Locate the cell with the specified text and output its (X, Y) center coordinate. 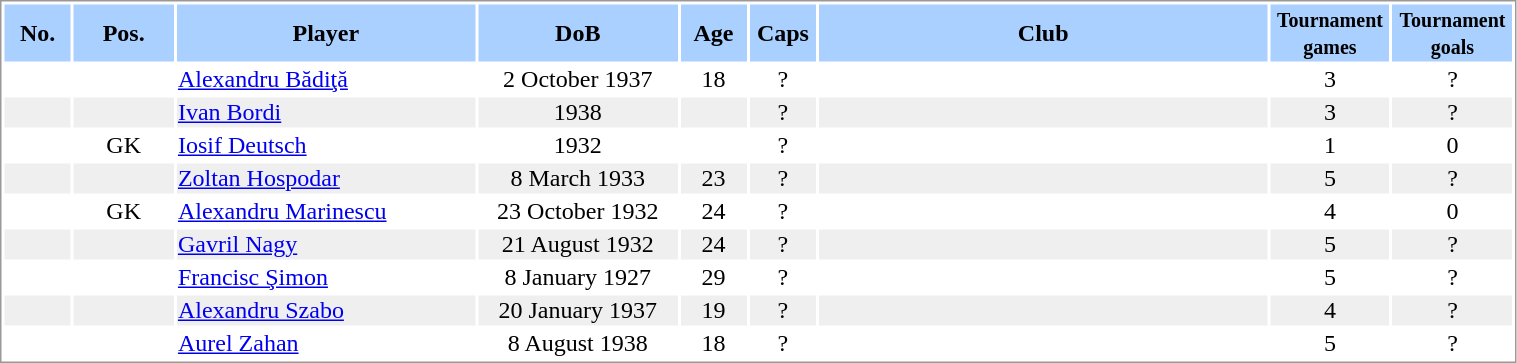
Gavril Nagy (326, 245)
Francisc Şimon (326, 277)
Alexandru Marinescu (326, 211)
DoB (578, 32)
1 (1330, 145)
1932 (578, 145)
Ivan Bordi (326, 113)
Alexandru Szabo (326, 311)
Club (1043, 32)
Caps (783, 32)
21 August 1932 (578, 245)
Tournamentgames (1330, 32)
8 March 1933 (578, 179)
Iosif Deutsch (326, 145)
Age (713, 32)
8 August 1938 (578, 343)
Zoltan Hospodar (326, 179)
2 October 1937 (578, 79)
Aurel Zahan (326, 343)
23 (713, 179)
Tournamentgoals (1453, 32)
1938 (578, 113)
Player (326, 32)
Pos. (124, 32)
No. (37, 32)
8 January 1927 (578, 277)
Alexandru Bădiţă (326, 79)
20 January 1937 (578, 311)
23 October 1932 (578, 211)
29 (713, 277)
19 (713, 311)
